Identify which cell holds the provided text, then report its (x, y) central coordinate. 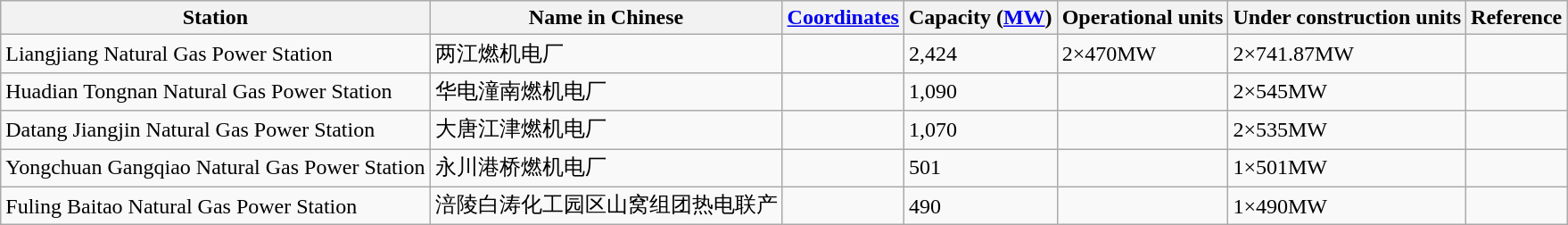
Under construction units (1347, 18)
1,070 (980, 130)
Capacity (MW) (980, 18)
Liangjiang Natural Gas Power Station (216, 54)
Yongchuan Gangqiao Natural Gas Power Station (216, 168)
2×470MW (1143, 54)
永川港桥燃机电厂 (607, 168)
Station (216, 18)
490 (980, 205)
Datang Jiangjin Natural Gas Power Station (216, 130)
1×501MW (1347, 168)
2×535MW (1347, 130)
大唐江津燃机电厂 (607, 130)
1×490MW (1347, 205)
Huadian Tongnan Natural Gas Power Station (216, 91)
Operational units (1143, 18)
501 (980, 168)
2×741.87MW (1347, 54)
2,424 (980, 54)
1,090 (980, 91)
Name in Chinese (607, 18)
Coordinates (843, 18)
2×545MW (1347, 91)
涪陵白涛化工园区山窝组团热电联产 (607, 205)
华电潼南燃机电厂 (607, 91)
Reference (1516, 18)
两江燃机电厂 (607, 54)
Fuling Baitao Natural Gas Power Station (216, 205)
